Provide the (x, y) coordinate of the cell's center where the given text is located.  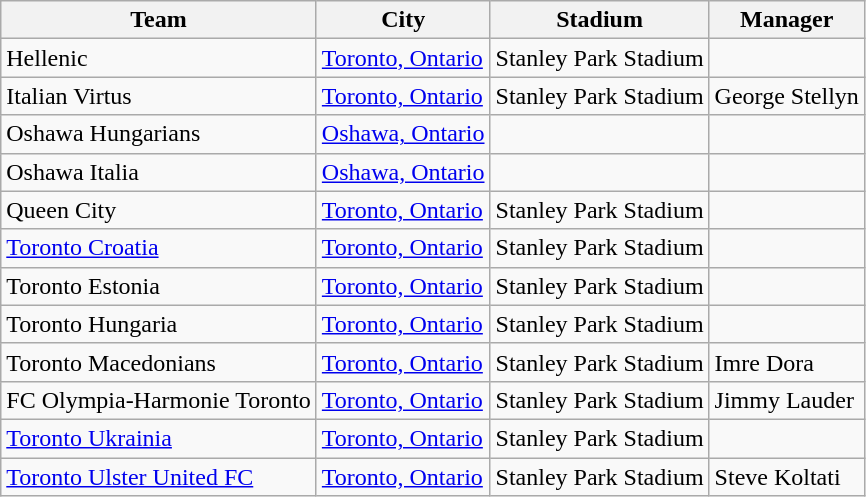
Oshawa Italia (159, 172)
George Stellyn (786, 96)
Toronto Estonia (159, 286)
City (403, 20)
Toronto Hungaria (159, 324)
Imre Dora (786, 362)
Toronto Ulster United FC (159, 477)
Team (159, 20)
Jimmy Lauder (786, 400)
Stadium (600, 20)
Hellenic (159, 58)
Queen City (159, 210)
Toronto Croatia (159, 248)
Oshawa Hungarians (159, 134)
Steve Koltati (786, 477)
Toronto Macedonians (159, 362)
FC Olympia-Harmonie Toronto (159, 400)
Italian Virtus (159, 96)
Toronto Ukrainia (159, 438)
Manager (786, 20)
